Pinpoint the cell where the given text exists, returning its [x, y] midpoint coordinate. 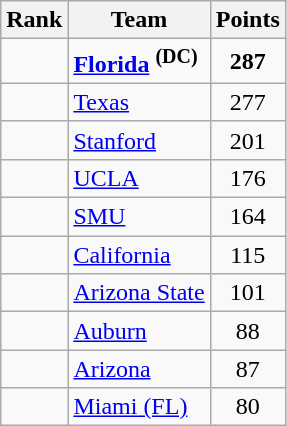
Rank [34, 20]
Points [248, 20]
101 [248, 293]
201 [248, 140]
UCLA [139, 178]
87 [248, 369]
Auburn [139, 331]
115 [248, 255]
Florida (DC) [139, 62]
80 [248, 407]
176 [248, 178]
Texas [139, 102]
277 [248, 102]
287 [248, 62]
88 [248, 331]
164 [248, 217]
Arizona [139, 369]
Team [139, 20]
Stanford [139, 140]
Arizona State [139, 293]
California [139, 255]
Miami (FL) [139, 407]
SMU [139, 217]
